Search for the cell housing the specified text and yield its [X, Y] center coordinate. 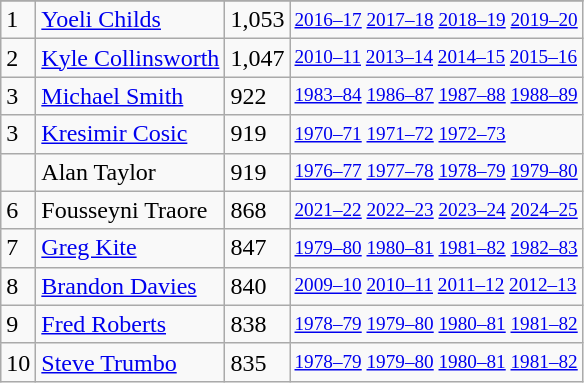
868 [258, 210]
1,053 [258, 20]
1979–80 1980–81 1981–82 1982–83 [436, 248]
922 [258, 96]
Steve Trumbo [130, 362]
Alan Taylor [130, 172]
840 [258, 286]
1 [18, 20]
8 [18, 286]
Kresimir Cosic [130, 134]
9 [18, 324]
10 [18, 362]
1976–77 1977–78 1978–79 1979–80 [436, 172]
847 [258, 248]
Brandon Davies [130, 286]
2021–22 2022–23 2023–24 2024–25 [436, 210]
838 [258, 324]
Greg Kite [130, 248]
835 [258, 362]
Michael Smith [130, 96]
7 [18, 248]
1970–71 1971–72 1972–73 [436, 134]
Fousseyni Traore [130, 210]
2009–10 2010–11 2011–12 2012–13 [436, 286]
Yoeli Childs [130, 20]
6 [18, 210]
Kyle Collinsworth [130, 58]
2016–17 2017–18 2018–19 2019–20 [436, 20]
1983–84 1986–87 1987–88 1988–89 [436, 96]
2 [18, 58]
Fred Roberts [130, 324]
2010–11 2013–14 2014–15 2015–16 [436, 58]
1,047 [258, 58]
